Find where the given text appears and provide that cell's center as (x, y) coordinate. 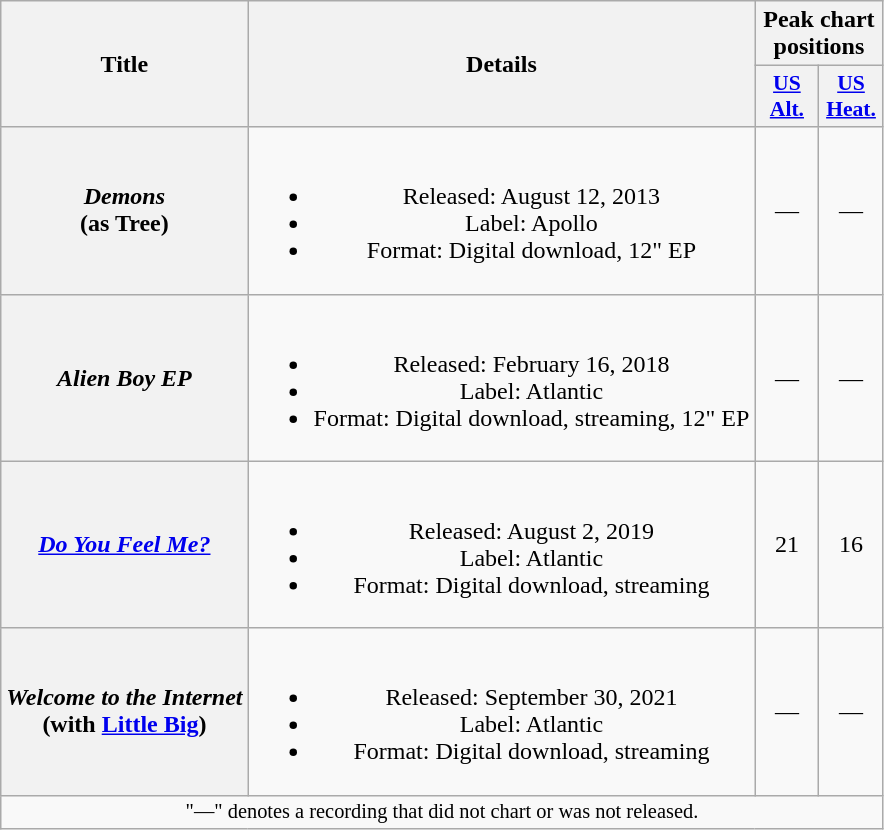
Released: February 16, 2018Label: AtlanticFormat: Digital download, streaming, 12" EP (502, 378)
Details (502, 64)
USAlt. (787, 96)
Do You Feel Me? (124, 544)
21 (787, 544)
Title (124, 64)
Demons(as Tree) (124, 210)
USHeat. (851, 96)
Alien Boy EP (124, 378)
Released: August 2, 2019Label: AtlanticFormat: Digital download, streaming (502, 544)
Released: September 30, 2021Label: AtlanticFormat: Digital download, streaming (502, 712)
Peak chart positions (819, 34)
16 (851, 544)
Welcome to the Internet (with Little Big) (124, 712)
"—" denotes a recording that did not chart or was not released. (442, 812)
Released: August 12, 2013Label: ApolloFormat: Digital download, 12" EP (502, 210)
